Return (x, y) of the center of cell containing provided text 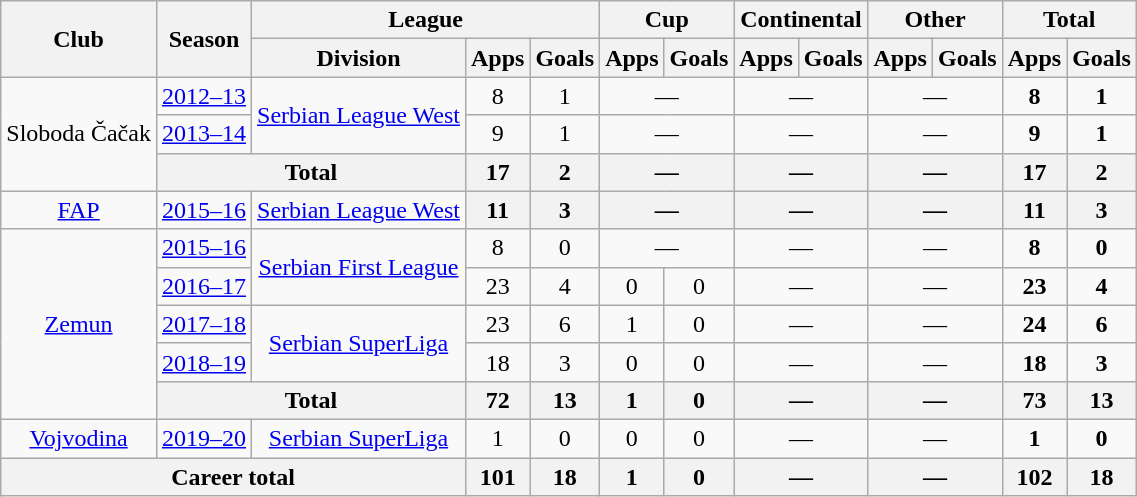
2012–13 (204, 96)
2013–14 (204, 134)
Continental (801, 20)
Division (359, 58)
League (426, 20)
Cup (667, 20)
101 (497, 477)
Vojvodina (79, 438)
Other (935, 20)
2017–18 (204, 324)
73 (1034, 400)
102 (1034, 477)
Sloboda Čačak (79, 134)
2016–17 (204, 286)
Zemun (79, 324)
2018–19 (204, 362)
Club (79, 39)
24 (1034, 324)
2019–20 (204, 438)
Career total (234, 477)
72 (497, 400)
Serbian First League (359, 267)
FAP (79, 210)
Season (204, 39)
